Return [X, Y] of the center of cell containing provided text 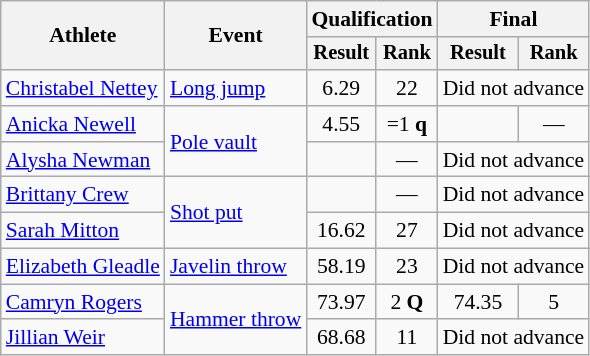
27 [406, 231]
11 [406, 338]
Sarah Mitton [83, 231]
58.19 [341, 267]
6.29 [341, 88]
Christabel Nettey [83, 88]
74.35 [478, 302]
Hammer throw [236, 320]
Elizabeth Gleadle [83, 267]
Jillian Weir [83, 338]
Anicka Newell [83, 124]
22 [406, 88]
4.55 [341, 124]
5 [554, 302]
2 Q [406, 302]
Qualification [372, 19]
Javelin throw [236, 267]
=1 q [406, 124]
68.68 [341, 338]
Long jump [236, 88]
Athlete [83, 36]
23 [406, 267]
73.97 [341, 302]
Brittany Crew [83, 195]
Pole vault [236, 142]
Camryn Rogers [83, 302]
Alysha Newman [83, 160]
Final [514, 19]
Shot put [236, 212]
16.62 [341, 231]
Event [236, 36]
